Scan for the cell matching the given text and deliver its [X, Y] coordinate at center. 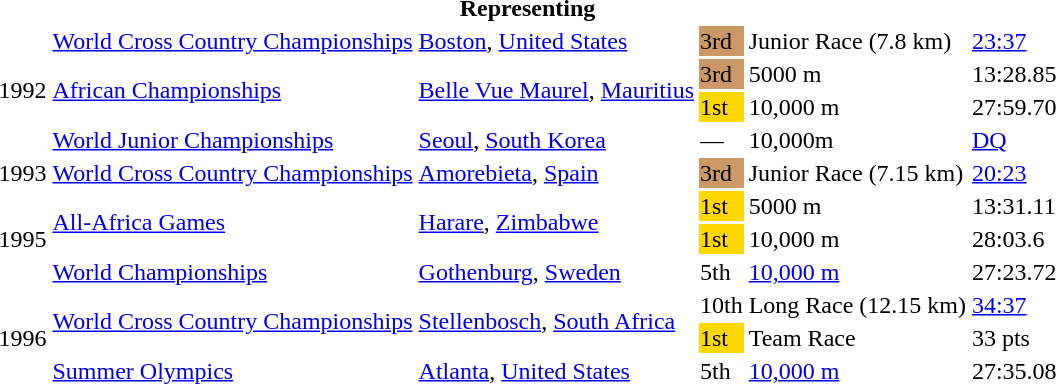
Amorebieta, Spain [556, 173]
Long Race (12.15 km) [857, 305]
Boston, United States [556, 41]
Harare, Zimbabwe [556, 222]
Belle Vue Maurel, Mauritius [556, 90]
Seoul, South Korea [556, 140]
10th [721, 305]
10,000m [857, 140]
Junior Race (7.15 km) [857, 173]
Junior Race (7.8 km) [857, 41]
5th [721, 272]
African Championships [232, 90]
Stellenbosch, South Africa [556, 322]
Gothenburg, Sweden [556, 272]
Team Race [857, 338]
All-Africa Games [232, 222]
— [721, 140]
World Championships [232, 272]
World Junior Championships [232, 140]
